Scan for the cell matching the given text and deliver its (X, Y) coordinate at center. 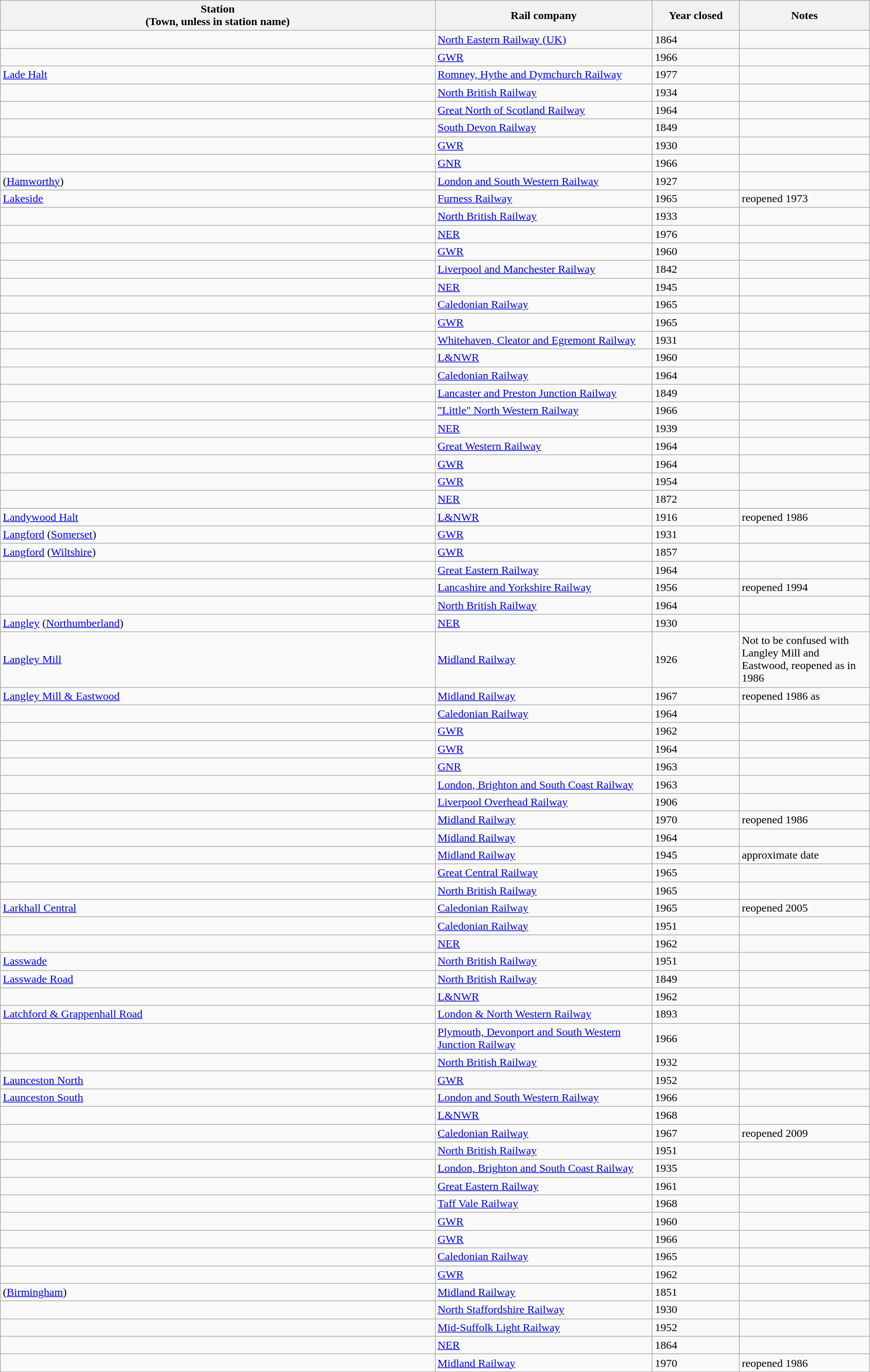
Langford (Wiltshire) (217, 552)
Lasswade (217, 961)
1906 (696, 802)
London & North Western Railway (544, 1014)
Langley Mill & Eastwood (217, 696)
Launceston South (217, 1097)
1872 (696, 499)
reopened 2009 (805, 1133)
Notes (805, 16)
Liverpool Overhead Railway (544, 802)
Rail company (544, 16)
Langley Mill (217, 660)
1857 (696, 552)
Lancaster and Preston Junction Railway (544, 393)
North Eastern Railway (UK) (544, 39)
1935 (696, 1168)
approximate date (805, 855)
Lade Halt (217, 75)
Langford (Somerset) (217, 535)
Lasswade Road (217, 979)
Latchford & Grappenhall Road (217, 1014)
Plymouth, Devonport and South Western Junction Railway (544, 1038)
1934 (696, 92)
1926 (696, 660)
1956 (696, 588)
Furness Railway (544, 198)
Launceston North (217, 1080)
1851 (696, 1292)
Great Western Railway (544, 446)
Larkhall Central (217, 908)
(Birmingham) (217, 1292)
Mid-Suffolk Light Railway (544, 1327)
Whitehaven, Cleator and Egremont Railway (544, 340)
1933 (696, 216)
reopened 1986 as (805, 696)
1939 (696, 428)
Year closed (696, 16)
Landywood Halt (217, 517)
1842 (696, 269)
Liverpool and Manchester Railway (544, 269)
South Devon Railway (544, 128)
Langley (Northumberland) (217, 623)
1976 (696, 234)
Taff Vale Railway (544, 1204)
1954 (696, 481)
1977 (696, 75)
1961 (696, 1186)
1893 (696, 1014)
Romney, Hythe and Dymchurch Railway (544, 75)
Station(Town, unless in station name) (217, 16)
1927 (696, 181)
reopened 2005 (805, 908)
1932 (696, 1062)
Not to be confused with Langley Mill and Eastwood, reopened as in 1986 (805, 660)
Great Central Railway (544, 873)
"Little" North Western Railway (544, 411)
1916 (696, 517)
North Staffordshire Railway (544, 1310)
reopened 1994 (805, 588)
(Hamworthy) (217, 181)
reopened 1973 (805, 198)
Lakeside (217, 198)
Great North of Scotland Railway (544, 110)
Lancashire and Yorkshire Railway (544, 588)
